Detect which cell encompasses the target text, then output its (x, y) center coordinate. 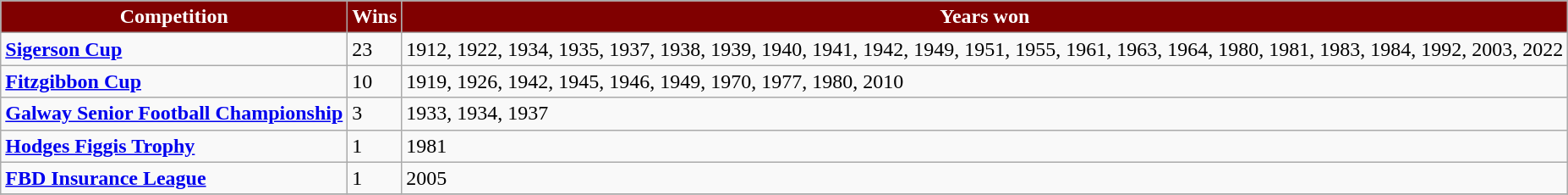
1919, 1926, 1942, 1945, 1946, 1949, 1970, 1977, 1980, 2010 (984, 81)
Hodges Figgis Trophy (174, 146)
Galway Senior Football Championship (174, 114)
2005 (984, 178)
Competition (174, 17)
Years won (984, 17)
1981 (984, 146)
Fitzgibbon Cup (174, 81)
23 (375, 49)
1933, 1934, 1937 (984, 114)
Wins (375, 17)
Sigerson Cup (174, 49)
1912, 1922, 1934, 1935, 1937, 1938, 1939, 1940, 1941, 1942, 1949, 1951, 1955, 1961, 1963, 1964, 1980, 1981, 1983, 1984, 1992, 2003, 2022 (984, 49)
FBD Insurance League (174, 178)
10 (375, 81)
3 (375, 114)
